Search for the cell housing the specified text and yield its [X, Y] center coordinate. 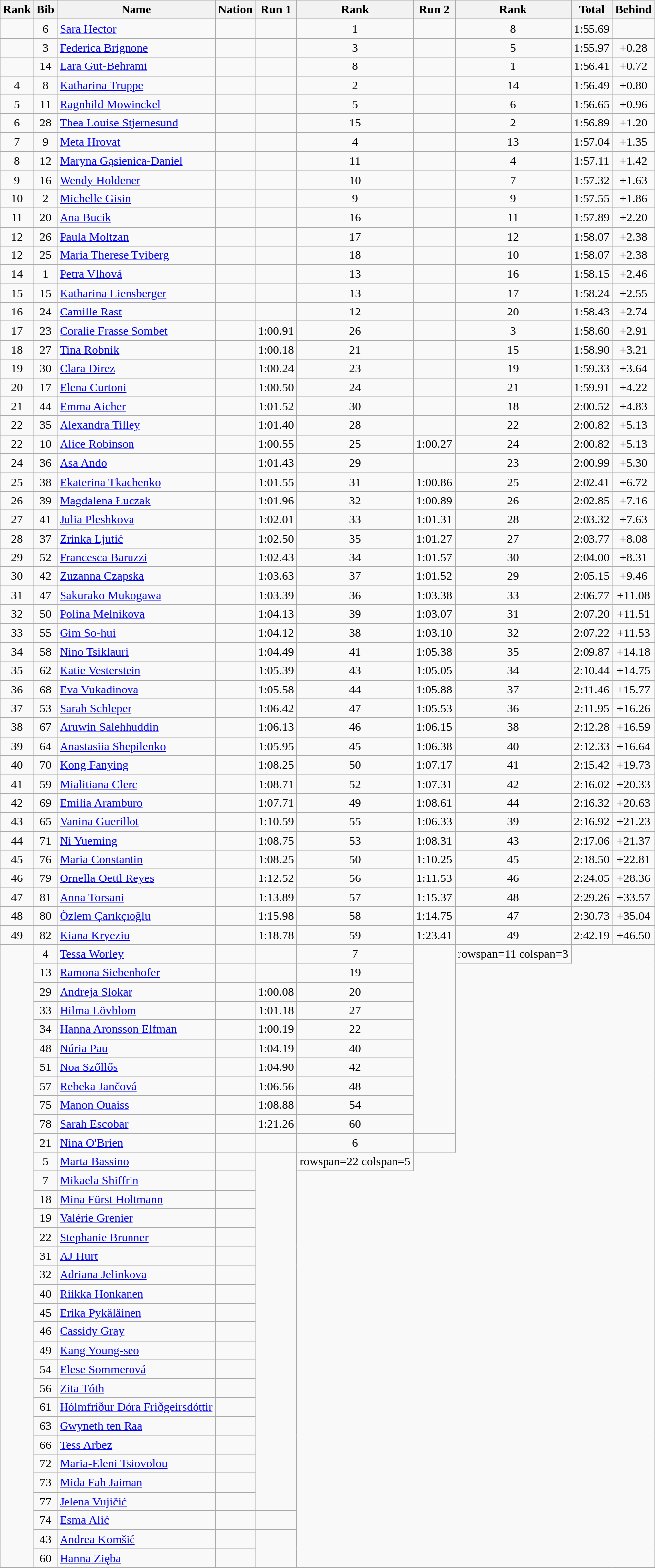
Ragnhild Mowinckel [136, 104]
65 [46, 821]
2:11.95 [591, 708]
79 [46, 878]
Mialitiana Clerc [136, 784]
1:12.52 [276, 878]
+19.73 [633, 765]
+14.75 [633, 671]
1:05.88 [434, 690]
+16.64 [633, 746]
+16.59 [633, 727]
1:08.31 [434, 841]
+7.16 [633, 501]
Michelle Gisin [136, 198]
70 [46, 765]
1:14.75 [434, 916]
2:09.87 [591, 652]
Meta Hrovat [136, 142]
Jelena Vujičić [136, 1502]
72 [46, 1464]
Manon Ouaiss [136, 1105]
74 [46, 1520]
Petra Vlhová [136, 274]
2:11.46 [591, 690]
1:07.31 [434, 784]
+0.28 [633, 48]
1:00.08 [276, 992]
+1.63 [633, 180]
82 [46, 935]
Stephanie Brunner [136, 1237]
1:01.27 [434, 538]
+11.51 [633, 614]
1:58.60 [591, 331]
1:00.19 [276, 1029]
2:03.77 [591, 538]
Mina Fürst Holtmann [136, 1199]
1:04.13 [276, 614]
Ni Yueming [136, 841]
1:57.89 [591, 217]
1:56.49 [591, 85]
Anastasiia Shepilenko [136, 746]
+2.20 [633, 217]
1:06.38 [434, 746]
Emma Aicher [136, 406]
Asa Ando [136, 463]
1:05.53 [434, 708]
Alexandra Tilley [136, 425]
80 [46, 916]
+3.64 [633, 369]
Name [136, 10]
2:03.32 [591, 519]
Wendy Holdener [136, 180]
Özlem Çarıkçıoğlu [136, 916]
1:00.27 [434, 444]
+21.23 [633, 821]
rowspan=11 colspan=3 [513, 954]
Mida Fah Jaiman [136, 1483]
+20.33 [633, 784]
1:01.31 [434, 519]
1:55.69 [591, 29]
1:59.33 [591, 369]
1:04.19 [276, 1048]
2:10.44 [591, 671]
2:04.00 [591, 558]
1:05.05 [434, 671]
2:05.15 [591, 576]
+1.42 [633, 161]
+20.63 [633, 803]
1:08.71 [276, 784]
Maryna Gąsienica-Daniel [136, 161]
1:13.89 [276, 897]
1:06.13 [276, 727]
1:11.53 [434, 878]
Ramona Siebenhofer [136, 973]
1:00.18 [276, 350]
+11.08 [633, 595]
Kong Fanying [136, 765]
51 [46, 1067]
Julia Pleshkova [136, 519]
Maria-Eleni Tsiovolou [136, 1464]
+35.04 [633, 916]
1:58.90 [591, 350]
+0.96 [633, 104]
+4.83 [633, 406]
Elena Curtoni [136, 387]
1:03.07 [434, 614]
Nino Tsiklauri [136, 652]
+2.55 [633, 293]
Sakurako Mukogawa [136, 595]
2:16.32 [591, 803]
1:00.86 [434, 482]
1:00.89 [434, 501]
Valérie Grenier [136, 1218]
Tina Robnik [136, 350]
+22.81 [633, 860]
1:57.04 [591, 142]
1:07.17 [434, 765]
1:21.26 [276, 1124]
Paula Moltzan [136, 237]
+11.53 [633, 633]
Erika Pykäläinen [136, 1313]
1:05.95 [276, 746]
1:04.12 [276, 633]
Total [591, 10]
1:15.98 [276, 916]
1:56.65 [591, 104]
1:02.50 [276, 538]
1:18.78 [276, 935]
Federica Brignone [136, 48]
Sarah Escobar [136, 1124]
+9.46 [633, 576]
Ana Bucik [136, 217]
+2.46 [633, 274]
1:00.50 [276, 387]
Núria Pau [136, 1048]
2:16.92 [591, 821]
1:05.38 [434, 652]
+8.08 [633, 538]
73 [46, 1483]
Run 1 [276, 10]
+16.26 [633, 708]
2:02.41 [591, 482]
Emilia Aramburo [136, 803]
2:00.99 [591, 463]
1:00.91 [276, 331]
1:56.41 [591, 66]
Nina O'Brien [136, 1142]
Aruwin Salehhuddin [136, 727]
Vanina Guerillot [136, 821]
1:02.01 [276, 519]
1:07.71 [276, 803]
1:04.49 [276, 652]
Tessa Worley [136, 954]
1:03.63 [276, 576]
Esma Alić [136, 1520]
+2.74 [633, 312]
+2.91 [633, 331]
1:08.88 [276, 1105]
Zrinka Ljutić [136, 538]
71 [46, 841]
Mikaela Shiffrin [136, 1181]
Bib [46, 10]
Nation [235, 10]
2:17.06 [591, 841]
2:16.02 [591, 784]
2:15.42 [591, 765]
64 [46, 746]
Camille Rast [136, 312]
+14.18 [633, 652]
2:12.28 [591, 727]
Hanna Aronsson Elfman [136, 1029]
+3.21 [633, 350]
1:23.41 [434, 935]
2:24.05 [591, 878]
1:56.89 [591, 123]
Hólmfríður Dóra Friðgeirsdóttir [136, 1407]
Behind [633, 10]
1:02.43 [276, 558]
Riikka Honkanen [136, 1294]
1:58.15 [591, 274]
Hilma Lövblom [136, 1010]
1:06.42 [276, 708]
1:01.96 [276, 501]
1:06.15 [434, 727]
+5.30 [633, 463]
+0.80 [633, 85]
Kang Young-seo [136, 1350]
Zuzanna Czapska [136, 576]
77 [46, 1502]
2:07.20 [591, 614]
1:55.97 [591, 48]
1:08.61 [434, 803]
1:10.59 [276, 821]
66 [46, 1445]
+0.72 [633, 66]
Polina Melnikova [136, 614]
+8.31 [633, 558]
1:06.56 [276, 1086]
Sara Hector [136, 29]
1:04.90 [276, 1067]
+28.36 [633, 878]
2:18.50 [591, 860]
Ekaterina Tkachenko [136, 482]
81 [46, 897]
1:05.39 [276, 671]
2:07.22 [591, 633]
1:57.55 [591, 198]
Magdalena Łuczak [136, 501]
Gwyneth ten Raa [136, 1426]
1:08.75 [276, 841]
Coralie Frasse Sombet [136, 331]
1:58.43 [591, 312]
Marta Bassino [136, 1162]
2:00.52 [591, 406]
Zita Tóth [136, 1388]
rowspan=22 colspan=5 [355, 1162]
Anna Torsani [136, 897]
1:15.37 [434, 897]
Kiana Kryeziu [136, 935]
Katharina Truppe [136, 85]
2:06.77 [591, 595]
Maria Constantin [136, 860]
1:03.38 [434, 595]
1:00.55 [276, 444]
69 [46, 803]
Adriana Jelinkova [136, 1275]
68 [46, 690]
1:57.11 [591, 161]
Andrea Komšić [136, 1539]
+7.63 [633, 519]
67 [46, 727]
+1.35 [633, 142]
Gim So-hui [136, 633]
Lara Gut-Behrami [136, 66]
1:01.57 [434, 558]
Clara Direz [136, 369]
+1.86 [633, 198]
1:01.55 [276, 482]
Andreja Slokar [136, 992]
2:42.19 [591, 935]
+33.57 [633, 897]
1:58.24 [591, 293]
Katie Vesterstein [136, 671]
1:01.18 [276, 1010]
+6.72 [633, 482]
1:59.91 [591, 387]
1:10.25 [434, 860]
Ornella Oettl Reyes [136, 878]
Eva Vukadinova [136, 690]
+15.77 [633, 690]
2:29.26 [591, 897]
+1.20 [633, 123]
Noa Szőllős [136, 1067]
Run 2 [434, 10]
1:00.24 [276, 369]
1:57.32 [591, 180]
78 [46, 1124]
62 [46, 671]
1:05.58 [276, 690]
Francesca Baruzzi [136, 558]
Thea Louise Stjernesund [136, 123]
1:03.10 [434, 633]
76 [46, 860]
Alice Robinson [136, 444]
Elese Sommerová [136, 1369]
2:02.85 [591, 501]
63 [46, 1426]
2:12.33 [591, 746]
61 [46, 1407]
1:03.39 [276, 595]
+46.50 [633, 935]
75 [46, 1105]
2:30.73 [591, 916]
1:06.33 [434, 821]
1:01.40 [276, 425]
+21.37 [633, 841]
Sarah Schleper [136, 708]
Maria Therese Tviberg [136, 255]
Tess Arbez [136, 1445]
Rebeka Jančová [136, 1086]
AJ Hurt [136, 1256]
Katharina Liensberger [136, 293]
Hanna Zięba [136, 1558]
+4.22 [633, 387]
Cassidy Gray [136, 1331]
1:01.43 [276, 463]
